Return [X, Y] of the center of cell containing provided text 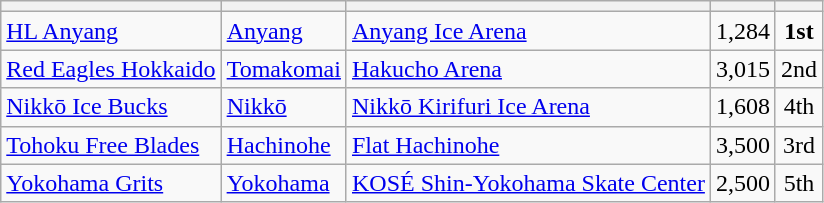
Hakucho Arena [528, 69]
3rd [798, 145]
1st [798, 31]
4th [798, 107]
1,608 [742, 107]
2nd [798, 69]
Yokohama [284, 183]
Anyang [284, 31]
Red Eagles Hokkaido [111, 69]
1,284 [742, 31]
3,015 [742, 69]
Anyang Ice Arena [528, 31]
Nikkō Ice Bucks [111, 107]
Tohoku Free Blades [111, 145]
Nikkō [284, 107]
Yokohama Grits [111, 183]
Flat Hachinohe [528, 145]
Hachinohe [284, 145]
HL Anyang [111, 31]
2,500 [742, 183]
3,500 [742, 145]
Nikkō Kirifuri Ice Arena [528, 107]
KOSÉ Shin-Yokohama Skate Center [528, 183]
5th [798, 183]
Tomakomai [284, 69]
